Provide the [X, Y] coordinate of the cell's center where the given text is located.  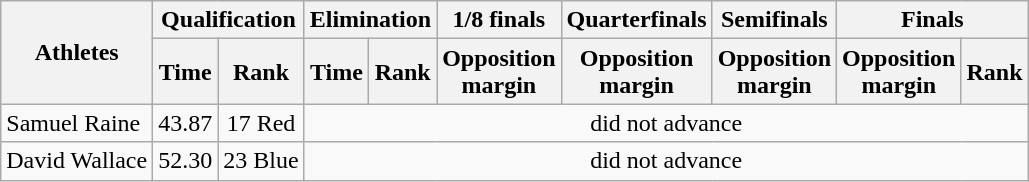
David Wallace [77, 161]
Samuel Raine [77, 123]
23 Blue [261, 161]
Athletes [77, 52]
Semifinals [774, 20]
Finals [933, 20]
Elimination [370, 20]
52.30 [186, 161]
43.87 [186, 123]
17 Red [261, 123]
Quarterfinals [636, 20]
1/8 finals [499, 20]
Qualification [228, 20]
